From the cell containing the given text, extract its center point as (x, y) coordinate. 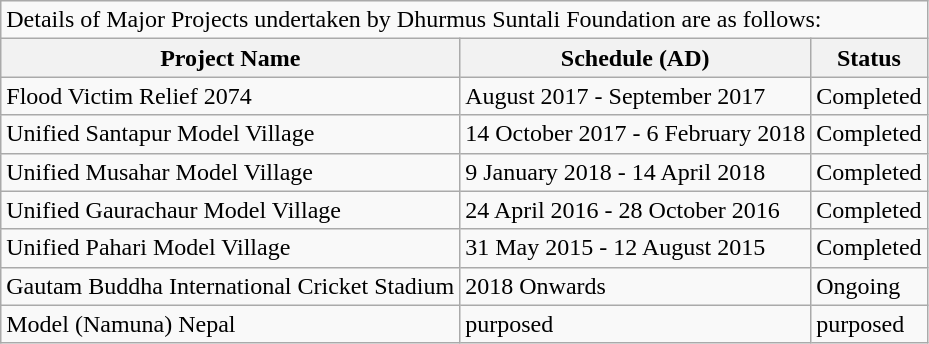
Status (869, 58)
31 May 2015 - 12 August 2015 (636, 248)
Model (Namuna) Nepal (230, 324)
9 January 2018 - 14 April 2018 (636, 172)
Details of Major Projects undertaken by Dhurmus Suntali Foundation are as follows: (464, 20)
Schedule (AD) (636, 58)
Unified Gaurachaur Model Village (230, 210)
14 October 2017 - 6 February 2018 (636, 134)
August 2017 - September 2017 (636, 96)
Project Name (230, 58)
Flood Victim Relief 2074 (230, 96)
2018 Onwards (636, 286)
Ongoing (869, 286)
24 April 2016 - 28 October 2016 (636, 210)
Unified Santapur Model Village (230, 134)
Unified Pahari Model Village (230, 248)
Unified Musahar Model Village (230, 172)
Gautam Buddha International Cricket Stadium (230, 286)
